Output the [X, Y] coordinate of the center of the cell containing the given text.  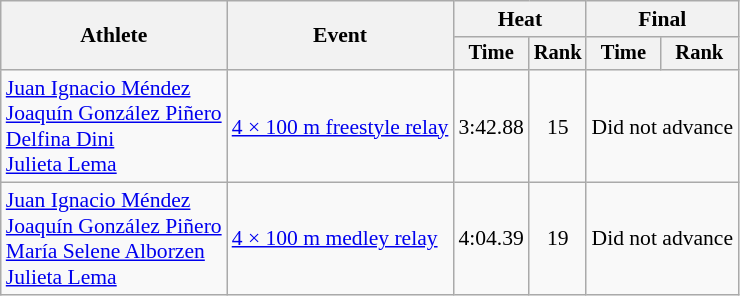
Final [662, 19]
Juan Ignacio MéndezJoaquín González PiñeroMaría Selene AlborzenJulieta Lema [114, 239]
3:42.88 [490, 126]
Heat [520, 19]
4 × 100 m medley relay [340, 239]
4:04.39 [490, 239]
15 [558, 126]
Athlete [114, 36]
Event [340, 36]
19 [558, 239]
4 × 100 m freestyle relay [340, 126]
Juan Ignacio MéndezJoaquín González PiñeroDelfina DiniJulieta Lema [114, 126]
